Locate the cell with the specified text and output its [x, y] center coordinate. 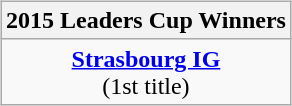
2015 Leaders Cup Winners [146, 20]
Strasbourg IG(1st title) [146, 72]
